Provide the (x, y) coordinate of the cell's center where the given text is located.  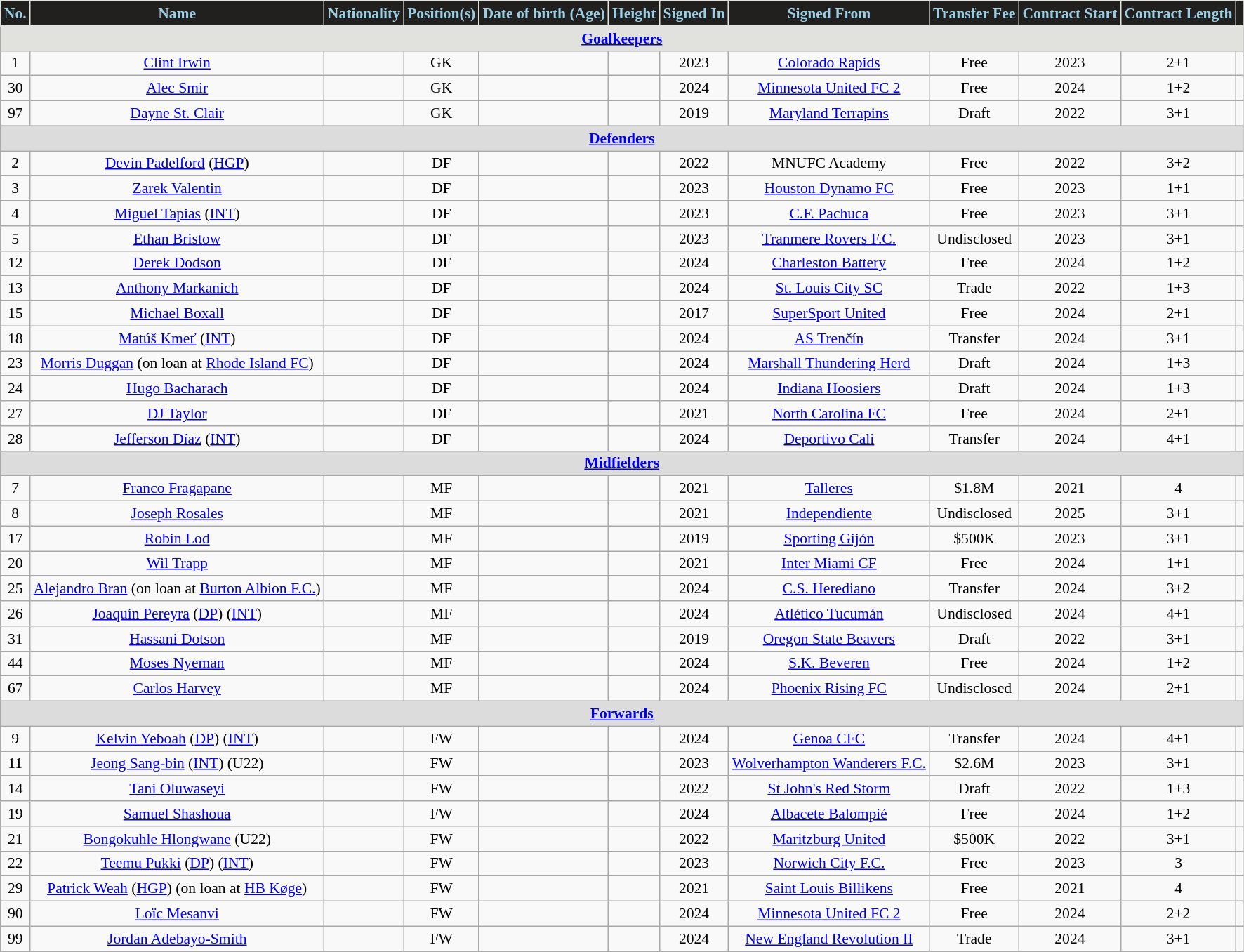
Michael Boxall (177, 314)
Robin Lod (177, 538)
12 (15, 263)
Colorado Rapids (829, 63)
Date of birth (Age) (543, 13)
Kelvin Yeboah (DP) (INT) (177, 739)
St John's Red Storm (829, 789)
New England Revolution II (829, 939)
Houston Dynamo FC (829, 189)
Signed From (829, 13)
15 (15, 314)
Genoa CFC (829, 739)
23 (15, 364)
67 (15, 689)
28 (15, 439)
Talleres (829, 489)
Zarek Valentin (177, 189)
St. Louis City SC (829, 289)
90 (15, 914)
13 (15, 289)
Nationality (364, 13)
Franco Fragapane (177, 489)
Goalkeepers (622, 39)
2025 (1070, 514)
Name (177, 13)
5 (15, 239)
$2.6M (974, 764)
C.S. Herediano (829, 589)
Jefferson Díaz (INT) (177, 439)
Transfer Fee (974, 13)
Forwards (622, 714)
22 (15, 864)
Bongokuhle Hlongwane (U22) (177, 839)
Jeong Sang-bin (INT) (U22) (177, 764)
25 (15, 589)
Independiente (829, 514)
Ethan Bristow (177, 239)
Loïc Mesanvi (177, 914)
Marshall Thundering Herd (829, 364)
North Carolina FC (829, 414)
Anthony Markanich (177, 289)
SuperSport United (829, 314)
Hassani Dotson (177, 639)
Moses Nyeman (177, 663)
C.F. Pachuca (829, 213)
Samuel Shashoua (177, 814)
Tranmere Rovers F.C. (829, 239)
Height (634, 13)
Contract Start (1070, 13)
31 (15, 639)
Midfielders (622, 463)
MNUFC Academy (829, 164)
21 (15, 839)
Wolverhampton Wanderers F.C. (829, 764)
Signed In (694, 13)
Sporting Gijón (829, 538)
19 (15, 814)
99 (15, 939)
Albacete Balompié (829, 814)
Teemu Pukki (DP) (INT) (177, 864)
9 (15, 739)
Clint Irwin (177, 63)
Phoenix Rising FC (829, 689)
Patrick Weah (HGP) (on loan at HB Køge) (177, 889)
24 (15, 389)
Norwich City F.C. (829, 864)
Joaquín Pereyra (DP) (INT) (177, 614)
Miguel Tapias (INT) (177, 213)
Derek Dodson (177, 263)
AS Trenčín (829, 338)
29 (15, 889)
Tani Oluwaseyi (177, 789)
Alec Smir (177, 88)
7 (15, 489)
2 (15, 164)
Contract Length (1178, 13)
1 (15, 63)
Carlos Harvey (177, 689)
Morris Duggan (on loan at Rhode Island FC) (177, 364)
Oregon State Beavers (829, 639)
30 (15, 88)
Indiana Hoosiers (829, 389)
Deportivo Cali (829, 439)
Wil Trapp (177, 564)
Maryland Terrapins (829, 114)
2017 (694, 314)
S.K. Beveren (829, 663)
Inter Miami CF (829, 564)
Maritzburg United (829, 839)
Joseph Rosales (177, 514)
Defenders (622, 138)
Dayne St. Clair (177, 114)
Saint Louis Billikens (829, 889)
Jordan Adebayo-Smith (177, 939)
Matúš Kmeť (INT) (177, 338)
Charleston Battery (829, 263)
14 (15, 789)
17 (15, 538)
Hugo Bacharach (177, 389)
97 (15, 114)
Position(s) (441, 13)
26 (15, 614)
Alejandro Bran (on loan at Burton Albion F.C.) (177, 589)
No. (15, 13)
2+2 (1178, 914)
8 (15, 514)
20 (15, 564)
Atlético Tucumán (829, 614)
44 (15, 663)
11 (15, 764)
DJ Taylor (177, 414)
27 (15, 414)
18 (15, 338)
$1.8M (974, 489)
Devin Padelford (HGP) (177, 164)
